Locate the cell with the specified text and output its [X, Y] center coordinate. 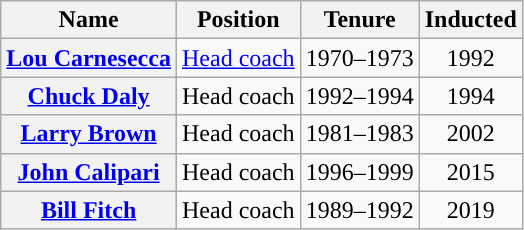
Tenure [360, 20]
1989–1992 [360, 210]
Bill Fitch [89, 210]
John Calipari [89, 172]
1992–1994 [360, 96]
2019 [470, 210]
1996–1999 [360, 172]
2015 [470, 172]
Lou Carnesecca [89, 58]
Position [238, 20]
1981–1983 [360, 134]
Chuck Daly [89, 96]
Inducted [470, 20]
Name [89, 20]
1992 [470, 58]
1970–1973 [360, 58]
1994 [470, 96]
2002 [470, 134]
Larry Brown [89, 134]
